Provide the (X, Y) coordinate of the cell's center where the given text is located.  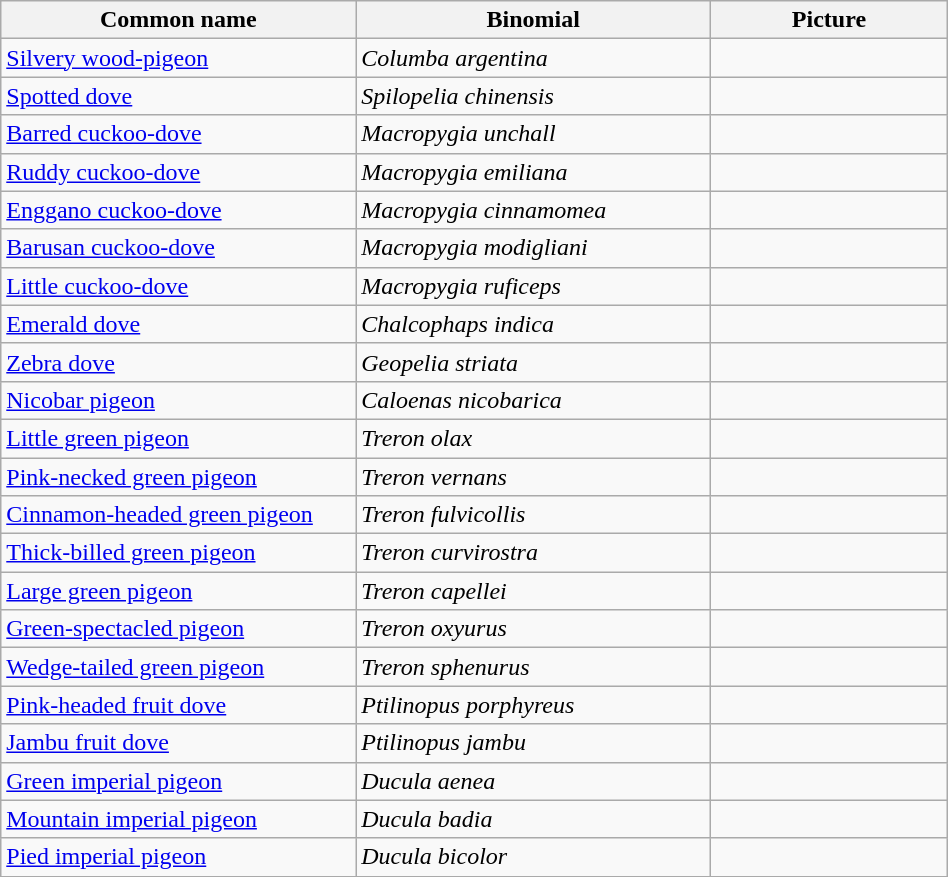
Treron curvirostra (534, 553)
Barred cuckoo-dove (178, 134)
Little green pigeon (178, 438)
Macropygia unchall (534, 134)
Macropygia emiliana (534, 172)
Little cuckoo-dove (178, 286)
Ducula aenea (534, 781)
Macropygia modigliani (534, 248)
Treron olax (534, 438)
Spotted dove (178, 96)
Columba argentina (534, 58)
Jambu fruit dove (178, 743)
Treron sphenurus (534, 667)
Pink-necked green pigeon (178, 477)
Cinnamon-headed green pigeon (178, 515)
Spilopelia chinensis (534, 96)
Geopelia striata (534, 362)
Barusan cuckoo-dove (178, 248)
Emerald dove (178, 324)
Nicobar pigeon (178, 400)
Treron oxyurus (534, 629)
Treron vernans (534, 477)
Macropygia ruficeps (534, 286)
Treron fulvicollis (534, 515)
Ruddy cuckoo-dove (178, 172)
Green-spectacled pigeon (178, 629)
Chalcophaps indica (534, 324)
Mountain imperial pigeon (178, 819)
Caloenas nicobarica (534, 400)
Zebra dove (178, 362)
Green imperial pigeon (178, 781)
Binomial (534, 20)
Ducula badia (534, 819)
Thick-billed green pigeon (178, 553)
Common name (178, 20)
Macropygia cinnamomea (534, 210)
Pied imperial pigeon (178, 857)
Pink-headed fruit dove (178, 705)
Wedge-tailed green pigeon (178, 667)
Ducula bicolor (534, 857)
Ptilinopus porphyreus (534, 705)
Large green pigeon (178, 591)
Enggano cuckoo-dove (178, 210)
Ptilinopus jambu (534, 743)
Picture (830, 20)
Treron capellei (534, 591)
Silvery wood-pigeon (178, 58)
